Find where the given text appears and provide that cell's center as [x, y] coordinate. 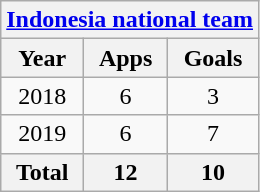
2018 [42, 96]
10 [214, 172]
Goals [214, 58]
Total [42, 172]
7 [214, 134]
Year [42, 58]
Indonesia national team [130, 20]
3 [214, 96]
12 [126, 172]
2019 [42, 134]
Apps [126, 58]
